Provide the [X, Y] coordinate of the cell's center where the given text is located.  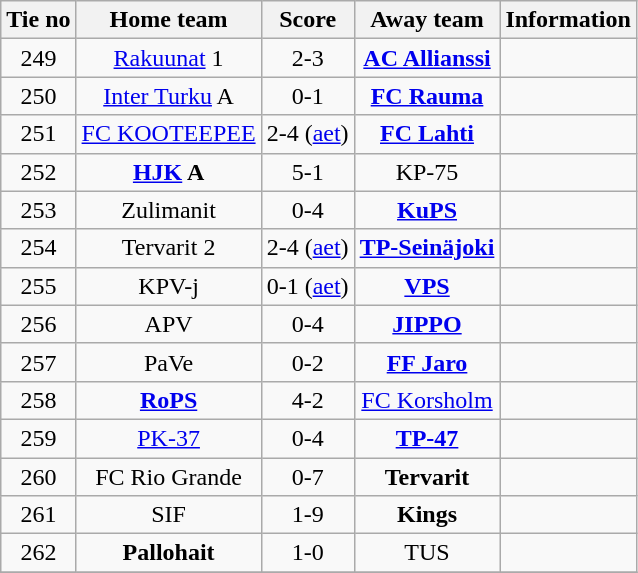
Tie no [38, 20]
1-9 [308, 515]
253 [38, 210]
RoPS [168, 400]
0-2 [308, 362]
Home team [168, 20]
PaVe [168, 362]
Tervarit 2 [168, 248]
0-1 (aet) [308, 286]
Pallohait [168, 553]
249 [38, 58]
Score [308, 20]
2-3 [308, 58]
PK-37 [168, 438]
260 [38, 477]
254 [38, 248]
FC Rio Grande [168, 477]
KuPS [427, 210]
257 [38, 362]
Kings [427, 515]
Rakuunat 1 [168, 58]
261 [38, 515]
TUS [427, 553]
TP-Seinäjoki [427, 248]
0-7 [308, 477]
SIF [168, 515]
250 [38, 96]
AC Allianssi [427, 58]
FC Lahti [427, 134]
256 [38, 324]
APV [168, 324]
TP-47 [427, 438]
HJK A [168, 172]
JIPPO [427, 324]
262 [38, 553]
4-2 [308, 400]
FC Korsholm [427, 400]
259 [38, 438]
Away team [427, 20]
0-1 [308, 96]
Information [568, 20]
VPS [427, 286]
Zulimanit [168, 210]
KP-75 [427, 172]
Inter Turku A [168, 96]
252 [38, 172]
1-0 [308, 553]
FC KOOTEEPEE [168, 134]
251 [38, 134]
KPV-j [168, 286]
258 [38, 400]
FF Jaro [427, 362]
FC Rauma [427, 96]
Tervarit [427, 477]
5-1 [308, 172]
255 [38, 286]
